Extract the [X, Y] coordinate from the center of the cell holding the provided text.  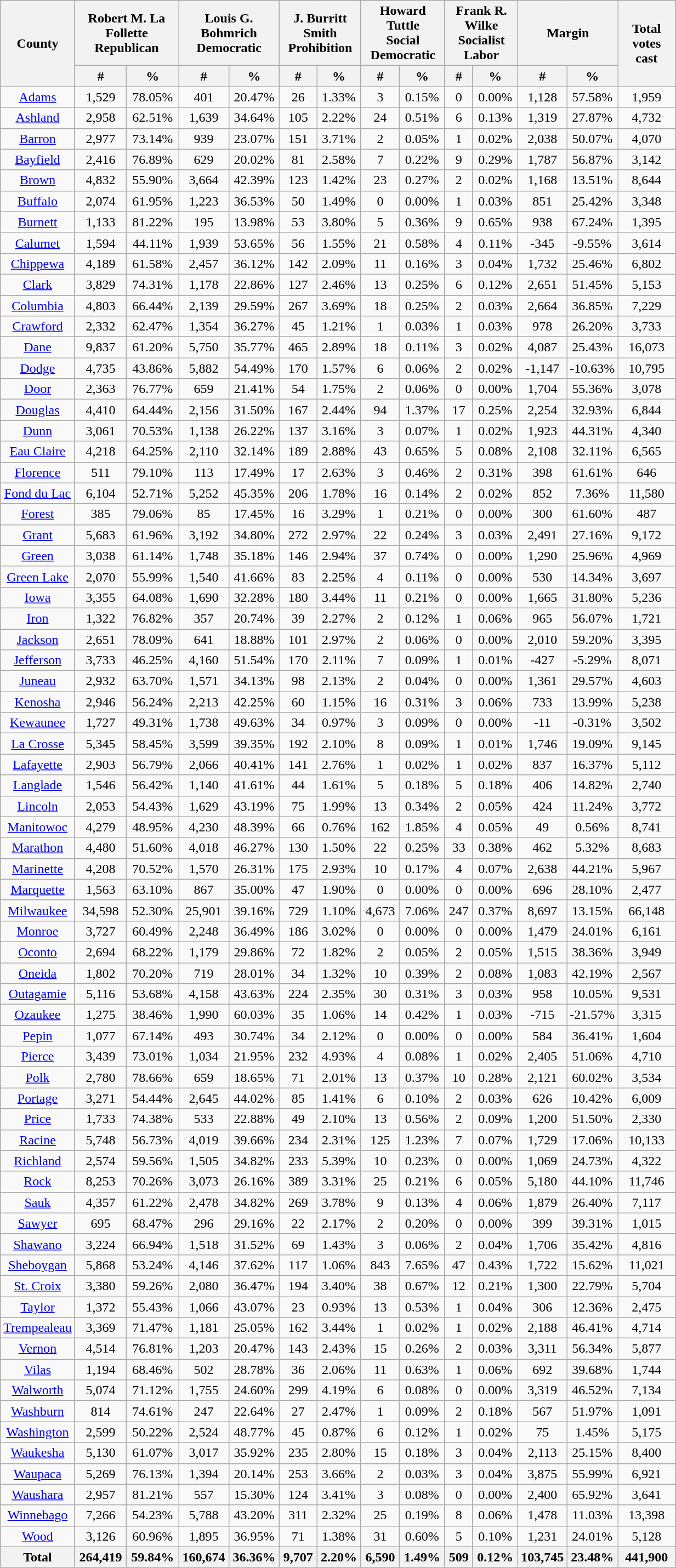
9,531 [647, 994]
Burnett [37, 222]
53.68% [152, 994]
36.36% [254, 1557]
34.80% [254, 535]
272 [298, 535]
48.77% [254, 1432]
31 [380, 1536]
43 [380, 452]
Trempealeau [37, 1328]
296 [204, 1223]
1,727 [101, 723]
7,117 [647, 1202]
33 [458, 848]
5,074 [101, 1390]
11,746 [647, 1182]
1,755 [204, 1390]
71.47% [152, 1328]
629 [204, 159]
2,946 [101, 702]
Iron [37, 618]
2,188 [543, 1328]
Douglas [37, 410]
14.34% [592, 577]
1.33% [339, 97]
2.58% [339, 159]
49.31% [152, 723]
509 [458, 1557]
1,738 [204, 723]
1,529 [101, 97]
13.99% [592, 702]
1.55% [339, 243]
Juneau [37, 681]
3.16% [339, 431]
2,491 [543, 535]
70.26% [152, 1182]
224 [298, 994]
66 [298, 827]
2,405 [543, 1057]
2.63% [339, 472]
8,400 [647, 1453]
2.27% [339, 618]
-9.55% [592, 243]
641 [204, 640]
Lafayette [37, 765]
0.42% [422, 1015]
48.95% [152, 827]
Shawano [37, 1244]
1,394 [204, 1474]
Total [37, 1557]
24 [380, 118]
113 [204, 472]
Crawford [37, 327]
81.22% [152, 222]
105 [298, 118]
Dunn [37, 431]
26 [298, 97]
Langlade [37, 785]
0.17% [422, 869]
300 [543, 514]
3,061 [101, 431]
2.20% [339, 1557]
5,128 [647, 1536]
151 [298, 139]
3,192 [204, 535]
51.06% [592, 1057]
2,110 [204, 452]
2,416 [101, 159]
35.77% [254, 347]
51.45% [592, 284]
38 [380, 1286]
61.22% [152, 1202]
2.22% [339, 118]
13,398 [647, 1515]
73.14% [152, 139]
719 [204, 973]
8,683 [647, 848]
1,083 [543, 973]
6,590 [380, 1557]
1,091 [647, 1411]
567 [543, 1411]
55.43% [152, 1307]
814 [101, 1411]
64.25% [152, 452]
843 [380, 1265]
533 [204, 1119]
Dane [37, 347]
0.36% [422, 222]
3,395 [647, 640]
53 [298, 222]
4,410 [101, 410]
0.38% [496, 848]
557 [204, 1495]
2.35% [339, 994]
4,019 [204, 1140]
837 [543, 765]
2.47% [339, 1411]
27.16% [592, 535]
39.16% [254, 910]
0.74% [422, 556]
Dodge [37, 368]
25.42% [592, 201]
65.92% [592, 1495]
58.45% [152, 744]
67.24% [592, 222]
1,939 [204, 243]
1,570 [204, 869]
Washburn [37, 1411]
81.21% [152, 1495]
22.64% [254, 1411]
39.66% [254, 1140]
5,704 [647, 1286]
55.90% [152, 180]
Adams [37, 97]
5,748 [101, 1140]
70.53% [152, 431]
3.69% [339, 305]
6,844 [647, 410]
3,664 [204, 180]
646 [647, 472]
29.16% [254, 1223]
729 [298, 910]
1.41% [339, 1098]
1,729 [543, 1140]
0.14% [422, 493]
8,644 [647, 180]
1,395 [647, 222]
194 [298, 1286]
59.56% [152, 1161]
3,271 [101, 1098]
Marathon [37, 848]
Green [37, 556]
4,816 [647, 1244]
81 [298, 159]
36.47% [254, 1286]
2,156 [204, 410]
0.20% [422, 1223]
25.05% [254, 1328]
5.39% [339, 1161]
74.31% [152, 284]
2,363 [101, 389]
13.98% [254, 222]
1,322 [101, 618]
51.60% [152, 848]
3,772 [647, 806]
50.22% [152, 1432]
1.75% [339, 389]
2.11% [339, 660]
696 [543, 890]
Vernon [37, 1349]
939 [204, 139]
2,332 [101, 327]
46.27% [254, 848]
3,641 [647, 1495]
44.10% [592, 1182]
76.77% [152, 389]
Monroe [37, 931]
2.12% [339, 1036]
5,750 [204, 347]
511 [101, 472]
12 [458, 1286]
2.32% [339, 1515]
98 [298, 681]
29.86% [254, 952]
Pierce [37, 1057]
94 [380, 410]
0.22% [422, 159]
3,502 [647, 723]
1,181 [204, 1328]
3,949 [647, 952]
12.36% [592, 1307]
35 [298, 1015]
233 [298, 1161]
60 [298, 702]
978 [543, 327]
60.03% [254, 1015]
3.02% [339, 931]
141 [298, 765]
Brown [37, 180]
3,829 [101, 284]
63.70% [152, 681]
1,300 [543, 1286]
78.09% [152, 640]
24.73% [592, 1161]
43.07% [254, 1307]
57.58% [592, 97]
31.52% [254, 1244]
22.88% [254, 1119]
-1,147 [543, 368]
1.37% [422, 410]
206 [298, 493]
9,172 [647, 535]
La Crosse [37, 744]
4,279 [101, 827]
16,073 [647, 347]
232 [298, 1057]
21.95% [254, 1057]
74.38% [152, 1119]
0.28% [496, 1077]
2,664 [543, 305]
Green Lake [37, 577]
1,034 [204, 1057]
Buffalo [37, 201]
160,674 [204, 1557]
61.60% [592, 514]
66.44% [152, 305]
311 [298, 1515]
2.01% [339, 1077]
37.62% [254, 1265]
Frank R. WilkeSocialist Labor [481, 33]
5,175 [647, 1432]
29.57% [592, 681]
56.34% [592, 1349]
3,355 [101, 597]
2.88% [339, 452]
3,348 [647, 201]
49.63% [254, 723]
15.30% [254, 1495]
0.39% [422, 973]
36.85% [592, 305]
267 [298, 305]
11,021 [647, 1265]
63.10% [152, 890]
Wood [37, 1536]
44 [298, 785]
35.92% [254, 1453]
398 [543, 472]
50.07% [592, 139]
1.38% [339, 1536]
7.06% [422, 910]
66.94% [152, 1244]
43.86% [152, 368]
-10.63% [592, 368]
55.36% [592, 389]
3,315 [647, 1015]
13.15% [592, 910]
Waushara [37, 1495]
502 [204, 1370]
1,518 [204, 1244]
269 [298, 1202]
11.03% [592, 1515]
958 [543, 994]
Walworth [37, 1390]
1.50% [339, 848]
76.13% [152, 1474]
1,015 [647, 1223]
73.01% [152, 1057]
487 [647, 514]
67.14% [152, 1036]
0.87% [339, 1432]
1,746 [543, 744]
3,142 [647, 159]
70.20% [152, 973]
2,599 [101, 1432]
9,837 [101, 347]
54 [298, 389]
25.43% [592, 347]
36.12% [254, 264]
3,017 [204, 1453]
26.40% [592, 1202]
0.63% [422, 1370]
36.41% [592, 1036]
965 [543, 618]
5,112 [647, 765]
32.93% [592, 410]
0.15% [422, 97]
43.20% [254, 1515]
1.15% [339, 702]
St. Croix [37, 1286]
852 [543, 493]
5.32% [592, 848]
3,038 [101, 556]
36.95% [254, 1536]
299 [298, 1390]
1.85% [422, 827]
1,140 [204, 785]
Ozaukee [37, 1015]
3,224 [101, 1244]
867 [204, 890]
Robert M. La FolletteRepublican [126, 33]
462 [543, 848]
195 [204, 222]
46.41% [592, 1328]
79.10% [152, 472]
2.80% [339, 1453]
2.89% [339, 347]
2.31% [339, 1140]
Iowa [37, 597]
Jefferson [37, 660]
41.61% [254, 785]
695 [101, 1223]
1.42% [339, 180]
64.08% [152, 597]
2,108 [543, 452]
1,546 [101, 785]
0.93% [339, 1307]
38.36% [592, 952]
1,706 [543, 1244]
0.29% [496, 159]
1.82% [339, 952]
1,879 [543, 1202]
1,319 [543, 118]
4,070 [647, 139]
1.61% [339, 785]
1,594 [101, 243]
56.87% [592, 159]
938 [543, 222]
36 [298, 1370]
0.67% [422, 1286]
61.14% [152, 556]
1,372 [101, 1307]
54.43% [152, 806]
1,203 [204, 1349]
2,645 [204, 1098]
50 [298, 201]
Waupaca [37, 1474]
5,153 [647, 284]
1,138 [204, 431]
2.09% [339, 264]
Fond du Lac [37, 493]
4,160 [204, 660]
5,877 [647, 1349]
0.58% [422, 243]
2,254 [543, 410]
Forest [37, 514]
39 [298, 618]
51.50% [592, 1119]
45.35% [254, 493]
357 [204, 618]
Door [37, 389]
167 [298, 410]
4,714 [647, 1328]
5,967 [647, 869]
76.89% [152, 159]
192 [298, 744]
1,128 [543, 97]
Oconto [37, 952]
-11 [543, 723]
54.23% [152, 1515]
Margin [568, 33]
1,478 [543, 1515]
Marinette [37, 869]
0.53% [422, 1307]
1,959 [647, 97]
3,078 [647, 389]
-427 [543, 660]
20.14% [254, 1474]
18.88% [254, 640]
10.42% [592, 1098]
0.24% [422, 535]
2,694 [101, 952]
39.35% [254, 744]
234 [298, 1140]
25.15% [592, 1453]
4,208 [101, 869]
1,744 [647, 1370]
0.27% [422, 180]
1,732 [543, 264]
1,540 [204, 577]
44.31% [592, 431]
42.19% [592, 973]
44.21% [592, 869]
17.06% [592, 1140]
4,158 [204, 994]
21.41% [254, 389]
4,735 [101, 368]
4,969 [647, 556]
7,229 [647, 305]
1,275 [101, 1015]
3.40% [339, 1286]
Eau Claire [37, 452]
0.76% [339, 827]
51.97% [592, 1411]
530 [543, 577]
143 [298, 1349]
127 [298, 284]
Outagamie [37, 994]
Marquette [37, 890]
3.80% [339, 222]
175 [298, 869]
4,732 [647, 118]
Florence [37, 472]
26.31% [254, 869]
59.84% [152, 1557]
Oneida [37, 973]
10.05% [592, 994]
23.48% [592, 1557]
39.68% [592, 1370]
Taylor [37, 1307]
17.49% [254, 472]
2.76% [339, 765]
Waukesha [37, 1453]
26.16% [254, 1182]
1.45% [592, 1432]
34.13% [254, 681]
43.19% [254, 806]
11,580 [647, 493]
Lincoln [37, 806]
22.79% [592, 1286]
-5.29% [592, 660]
1,354 [204, 327]
61.96% [152, 535]
1,721 [647, 618]
7,266 [101, 1515]
1,223 [204, 201]
29.59% [254, 305]
2,121 [543, 1077]
62.51% [152, 118]
Sawyer [37, 1223]
1,231 [543, 1536]
1,923 [543, 431]
62.47% [152, 327]
53.24% [152, 1265]
Portage [37, 1098]
Calumet [37, 243]
36.49% [254, 931]
County [37, 44]
130 [298, 848]
142 [298, 264]
Manitowoc [37, 827]
6,802 [647, 264]
1,479 [543, 931]
52.71% [152, 493]
Rock [37, 1182]
2,113 [543, 1453]
2.43% [339, 1349]
253 [298, 1474]
4,603 [647, 681]
18.65% [254, 1077]
0.51% [422, 118]
2.06% [339, 1370]
2,957 [101, 1495]
0.26% [422, 1349]
32.14% [254, 452]
1,133 [101, 222]
0.46% [422, 472]
2,524 [204, 1432]
1,290 [543, 556]
60.02% [592, 1077]
69 [298, 1244]
15.62% [592, 1265]
54.44% [152, 1098]
1,748 [204, 556]
64.44% [152, 410]
1,895 [204, 1536]
32.11% [592, 452]
2,066 [204, 765]
3.29% [339, 514]
2,958 [101, 118]
264,419 [101, 1557]
1,168 [543, 180]
71.12% [152, 1390]
7,134 [647, 1390]
76.81% [152, 1349]
3,727 [101, 931]
2,400 [543, 1495]
56.24% [152, 702]
35.00% [254, 890]
42.25% [254, 702]
1,665 [543, 597]
8,741 [647, 827]
27 [298, 1411]
5,882 [204, 368]
4,018 [204, 848]
56.07% [592, 618]
-21.57% [592, 1015]
Milwaukee [37, 910]
733 [543, 702]
2,932 [101, 681]
4,710 [647, 1057]
Louis G. BohmrichDemocratic [229, 33]
3,875 [543, 1474]
6,009 [647, 1098]
1,990 [204, 1015]
42.39% [254, 180]
27.87% [592, 118]
124 [298, 1495]
13.51% [592, 180]
11.24% [592, 806]
28.01% [254, 973]
2.94% [339, 556]
9,707 [298, 1557]
59.26% [152, 1286]
493 [204, 1036]
1.57% [339, 368]
3,534 [647, 1077]
16.37% [592, 765]
5,252 [204, 493]
4,322 [647, 1161]
25,901 [204, 910]
34.64% [254, 118]
2,740 [647, 785]
Howard TuttleSocial Democratic [402, 33]
Grant [37, 535]
399 [543, 1223]
72 [298, 952]
10,133 [647, 1140]
53.65% [254, 243]
5,238 [647, 702]
3,319 [543, 1390]
51.54% [254, 660]
2.13% [339, 681]
851 [543, 201]
68.47% [152, 1223]
1.90% [339, 890]
Vilas [37, 1370]
5,180 [543, 1182]
-345 [543, 243]
2,903 [101, 765]
7.65% [422, 1265]
78.66% [152, 1077]
2,638 [543, 869]
6,104 [101, 493]
5,683 [101, 535]
3,369 [101, 1328]
38.46% [152, 1015]
36.53% [254, 201]
Richland [37, 1161]
25.46% [592, 264]
2,574 [101, 1161]
1,733 [101, 1119]
7.36% [592, 493]
26.20% [592, 327]
2.25% [339, 577]
Total votes cast [647, 44]
101 [298, 640]
3.31% [339, 1182]
46.25% [152, 660]
1,200 [543, 1119]
24.60% [254, 1390]
406 [543, 785]
2,477 [647, 890]
1,629 [204, 806]
626 [543, 1098]
2,053 [101, 806]
692 [543, 1370]
6,921 [647, 1474]
123 [298, 180]
4,832 [101, 180]
0.23% [422, 1161]
10,795 [647, 368]
23.07% [254, 139]
235 [298, 1453]
0.34% [422, 806]
14.82% [592, 785]
1,505 [204, 1161]
103,745 [543, 1557]
1.99% [339, 806]
5,236 [647, 597]
6,565 [647, 452]
0.16% [422, 264]
5,116 [101, 994]
Bayfield [37, 159]
44.02% [254, 1098]
59.20% [592, 640]
66,148 [647, 910]
-0.31% [592, 723]
21 [380, 243]
3,073 [204, 1182]
2,475 [647, 1307]
1.32% [339, 973]
14 [380, 1015]
1.21% [339, 327]
4.19% [339, 1390]
36.27% [254, 327]
1,604 [647, 1036]
146 [298, 556]
Polk [37, 1077]
1.10% [339, 910]
40.41% [254, 765]
2.17% [339, 1223]
4.93% [339, 1057]
60.49% [152, 931]
1,722 [543, 1265]
186 [298, 931]
2.44% [339, 410]
2,478 [204, 1202]
17.45% [254, 514]
Jackson [37, 640]
584 [543, 1036]
25.96% [592, 556]
19.09% [592, 744]
61.95% [152, 201]
26.22% [254, 431]
43.63% [254, 994]
Clark [37, 284]
3,126 [101, 1536]
68.46% [152, 1370]
1,069 [543, 1161]
2,070 [101, 577]
0.43% [496, 1265]
32.28% [254, 597]
60.96% [152, 1536]
22.86% [254, 284]
401 [204, 97]
4,673 [380, 910]
5,788 [204, 1515]
46.52% [592, 1390]
385 [101, 514]
Kenosha [37, 702]
8,253 [101, 1182]
4,146 [204, 1265]
J. Burritt SmithProhibition [320, 33]
1,802 [101, 973]
2,330 [647, 1119]
3,697 [647, 577]
79.06% [152, 514]
1,690 [204, 597]
56 [298, 243]
4,340 [647, 431]
35.18% [254, 556]
1,077 [101, 1036]
70.52% [152, 869]
Sauk [37, 1202]
1,178 [204, 284]
20.02% [254, 159]
Barron [37, 139]
Sheboygan [37, 1265]
56.79% [152, 765]
5,130 [101, 1453]
31.80% [592, 597]
3.41% [339, 1495]
39.31% [592, 1223]
189 [298, 452]
Columbia [37, 305]
4,189 [101, 264]
34,598 [101, 910]
2,010 [543, 640]
5,345 [101, 744]
Ashland [37, 118]
1,179 [204, 952]
9,145 [647, 744]
48.39% [254, 827]
3,599 [204, 744]
8,697 [543, 910]
Pepin [37, 1036]
3,380 [101, 1286]
28.78% [254, 1370]
4,357 [101, 1202]
4,803 [101, 305]
1,787 [543, 159]
Kewaunee [37, 723]
0.19% [422, 1515]
306 [543, 1307]
0.97% [339, 723]
78.05% [152, 97]
35.42% [592, 1244]
1,066 [204, 1307]
4,230 [204, 827]
30.74% [254, 1036]
2,780 [101, 1077]
31.50% [254, 410]
180 [298, 597]
2,074 [101, 201]
1,361 [543, 681]
4,087 [543, 347]
68.22% [152, 952]
61.07% [152, 1453]
3.78% [339, 1202]
2,457 [204, 264]
1,639 [204, 118]
28.10% [592, 890]
6,161 [647, 931]
Racine [37, 1140]
2,567 [647, 973]
1,194 [101, 1370]
1,563 [101, 890]
76.82% [152, 618]
74.61% [152, 1411]
-715 [543, 1015]
5,868 [101, 1265]
20.74% [254, 618]
424 [543, 806]
30 [380, 994]
61.61% [592, 472]
2,248 [204, 931]
44.11% [152, 243]
1,571 [204, 681]
465 [298, 347]
5,269 [101, 1474]
3,439 [101, 1057]
2,213 [204, 702]
1.78% [339, 493]
2.93% [339, 869]
61.58% [152, 264]
8,071 [647, 660]
2,139 [204, 305]
4,514 [101, 1349]
4,480 [101, 848]
1,704 [543, 389]
117 [298, 1265]
Winnebago [37, 1515]
125 [380, 1140]
3.71% [339, 139]
2,080 [204, 1286]
389 [298, 1182]
56.73% [152, 1140]
Price [37, 1119]
41.66% [254, 577]
54.49% [254, 368]
Washington [37, 1432]
1.23% [422, 1140]
61.20% [152, 347]
2.46% [339, 284]
Chippewa [37, 264]
4,218 [101, 452]
3.66% [339, 1474]
52.30% [152, 910]
1,515 [543, 952]
441,900 [647, 1557]
37 [380, 556]
2,038 [543, 139]
2,977 [101, 139]
137 [298, 431]
1.43% [339, 1244]
83 [298, 577]
0.60% [422, 1536]
3,311 [543, 1349]
56.42% [152, 785]
3,614 [647, 243]
